Search for the cell housing the specified text and yield its (x, y) center coordinate. 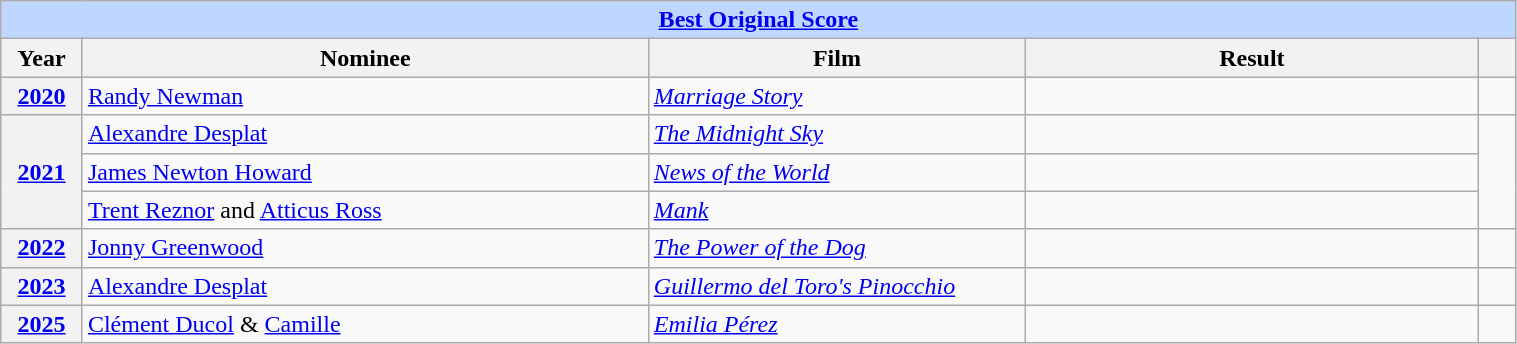
Marriage Story (836, 96)
The Power of the Dog (836, 248)
2021 (42, 172)
2020 (42, 96)
Randy Newman (365, 96)
Trent Reznor and Atticus Ross (365, 210)
Jonny Greenwood (365, 248)
Result (1252, 58)
Clément Ducol & Camille (365, 324)
2022 (42, 248)
Guillermo del Toro's Pinocchio (836, 286)
2025 (42, 324)
Emilia Pérez (836, 324)
Best Original Score (758, 20)
News of the World (836, 172)
Year (42, 58)
The Midnight Sky (836, 134)
2023 (42, 286)
Mank (836, 210)
Film (836, 58)
Nominee (365, 58)
James Newton Howard (365, 172)
